Search for the cell housing the specified text and yield its (x, y) center coordinate. 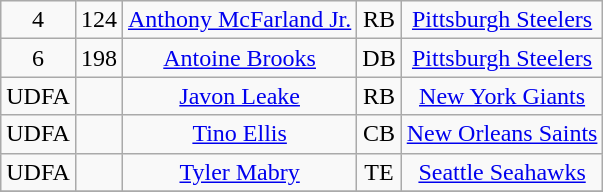
DB (379, 58)
6 (38, 58)
New York Giants (502, 96)
4 (38, 20)
TE (379, 172)
Javon Leake (239, 96)
CB (379, 134)
Seattle Seahawks (502, 172)
124 (98, 20)
Tino Ellis (239, 134)
Anthony McFarland Jr. (239, 20)
New Orleans Saints (502, 134)
Tyler Mabry (239, 172)
198 (98, 58)
Antoine Brooks (239, 58)
